Locate the cell with the specified text and output its (x, y) center coordinate. 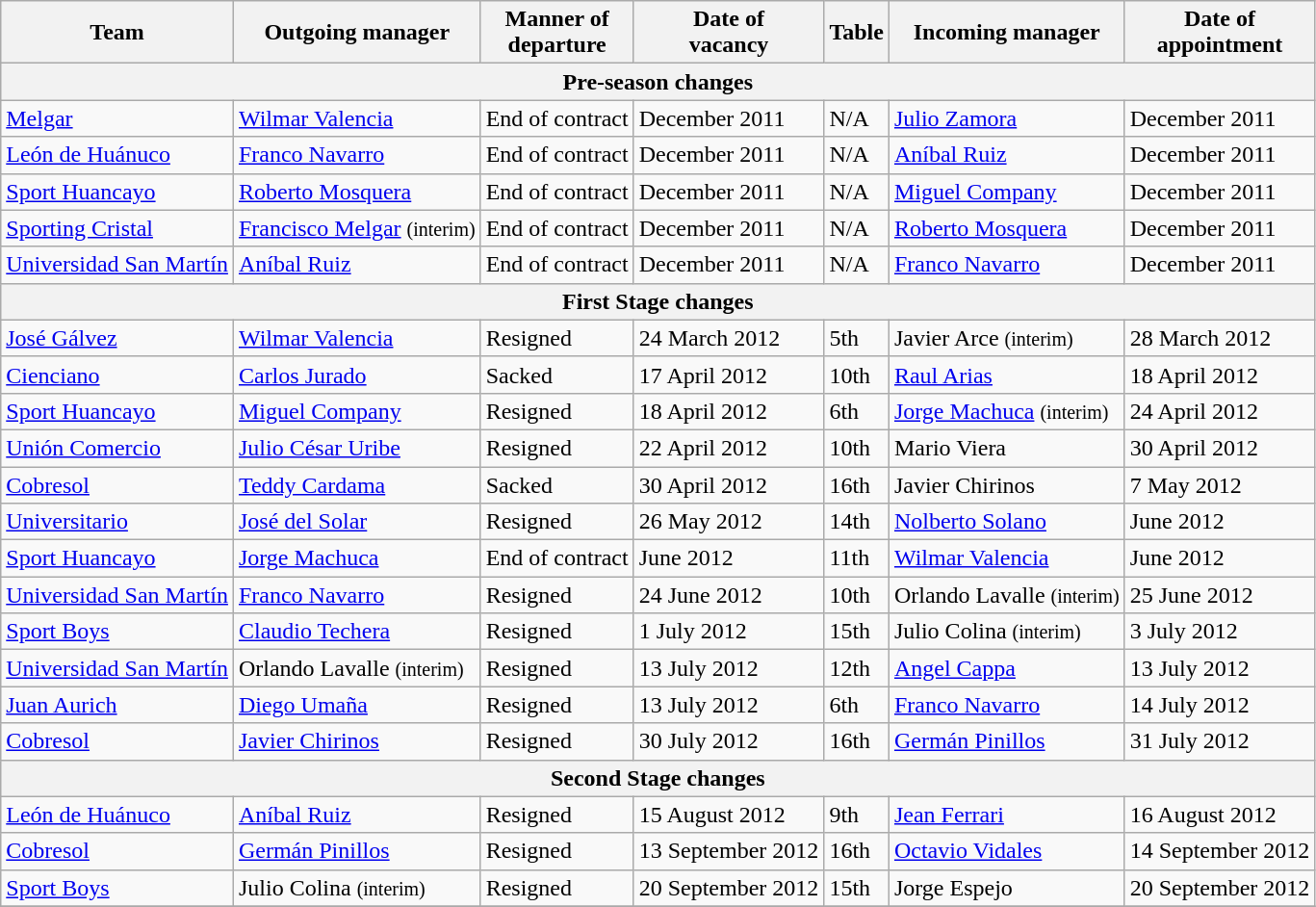
First Stage changes (658, 301)
12th (857, 668)
7 May 2012 (1220, 484)
José Gálvez (117, 338)
13 September 2012 (729, 851)
5th (857, 338)
24 March 2012 (729, 338)
1 July 2012 (729, 632)
Universitario (117, 522)
Table (857, 33)
9th (857, 815)
Manner ofdeparture (556, 33)
Javier Arce (interim) (1007, 338)
Date ofvacancy (729, 33)
14 September 2012 (1220, 851)
22 April 2012 (729, 448)
Melgar (117, 118)
28 March 2012 (1220, 338)
Sporting Cristal (117, 228)
14th (857, 522)
Second Stage changes (658, 778)
Claudio Techera (356, 632)
3 July 2012 (1220, 632)
Francisco Melgar (interim) (356, 228)
Teddy Cardama (356, 484)
Incoming manager (1007, 33)
Mario Viera (1007, 448)
Octavio Vidales (1007, 851)
17 April 2012 (729, 375)
Carlos Jurado (356, 375)
24 June 2012 (729, 595)
16 August 2012 (1220, 815)
Jorge Espejo (1007, 888)
31 July 2012 (1220, 741)
Date ofappointment (1220, 33)
Pre-season changes (658, 82)
15 August 2012 (729, 815)
Jean Ferrari (1007, 815)
30 July 2012 (729, 741)
Diego Umaña (356, 705)
25 June 2012 (1220, 595)
Julio Zamora (1007, 118)
Angel Cappa (1007, 668)
Outgoing manager (356, 33)
Julio César Uribe (356, 448)
Jorge Machuca (interim) (1007, 411)
Jorge Machuca (356, 558)
José del Solar (356, 522)
Juan Aurich (117, 705)
Unión Comercio (117, 448)
11th (857, 558)
24 April 2012 (1220, 411)
Nolberto Solano (1007, 522)
Raul Arias (1007, 375)
26 May 2012 (729, 522)
Team (117, 33)
Cienciano (117, 375)
14 July 2012 (1220, 705)
